Find where the given text appears and provide that cell's center as (X, Y) coordinate. 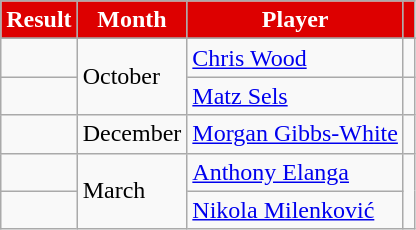
October (132, 77)
Player (296, 20)
March (132, 191)
Nikola Milenković (296, 210)
Morgan Gibbs-White (296, 134)
Month (132, 20)
Chris Wood (296, 58)
Anthony Elanga (296, 172)
December (132, 134)
Result (39, 20)
Matz Sels (296, 96)
